Determine the (x, y) coordinate at the center of the cell enclosing the given text.  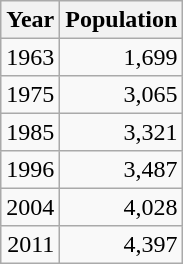
1975 (30, 94)
1,699 (122, 56)
2004 (30, 206)
1985 (30, 132)
Year (30, 20)
4,028 (122, 206)
Population (122, 20)
1963 (30, 56)
4,397 (122, 244)
2011 (30, 244)
3,321 (122, 132)
3,065 (122, 94)
1996 (30, 170)
3,487 (122, 170)
